Locate the cell with the specified text and output its (X, Y) center coordinate. 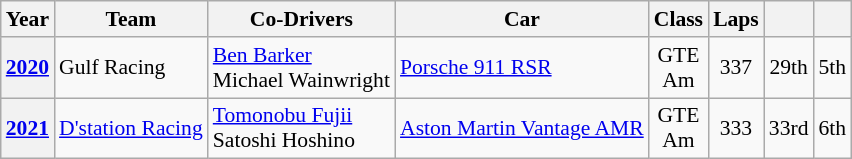
Tomonobu Fujii Satoshi Hoshino (302, 128)
6th (833, 128)
2021 (28, 128)
333 (736, 128)
2020 (28, 68)
Gulf Racing (131, 68)
Class (678, 19)
5th (833, 68)
Laps (736, 19)
Team (131, 19)
D'station Racing (131, 128)
Ben Barker Michael Wainwright (302, 68)
Aston Martin Vantage AMR (522, 128)
337 (736, 68)
Co-Drivers (302, 19)
33rd (789, 128)
Year (28, 19)
29th (789, 68)
Car (522, 19)
Porsche 911 RSR (522, 68)
